Determine the [x, y] coordinate at the center of the cell enclosing the given text.  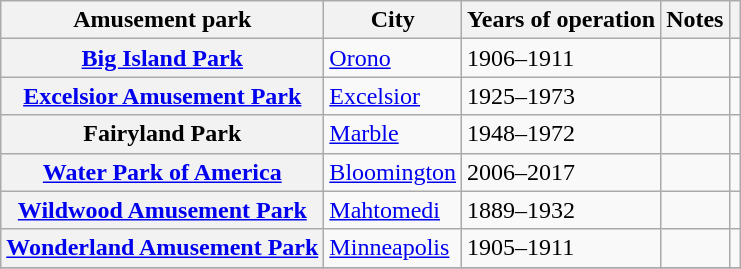
Minneapolis [393, 248]
Marble [393, 134]
1948–1972 [562, 134]
Excelsior [393, 96]
1889–1932 [562, 210]
1925–1973 [562, 96]
Years of operation [562, 20]
Fairyland Park [162, 134]
Wildwood Amusement Park [162, 210]
2006–2017 [562, 172]
Wonderland Amusement Park [162, 248]
Big Island Park [162, 58]
Water Park of America [162, 172]
Mahtomedi [393, 210]
Orono [393, 58]
Excelsior Amusement Park [162, 96]
Notes [695, 20]
Bloomington [393, 172]
City [393, 20]
Amusement park [162, 20]
1905–1911 [562, 248]
1906–1911 [562, 58]
